Identify which cell holds the provided text, then report its (x, y) central coordinate. 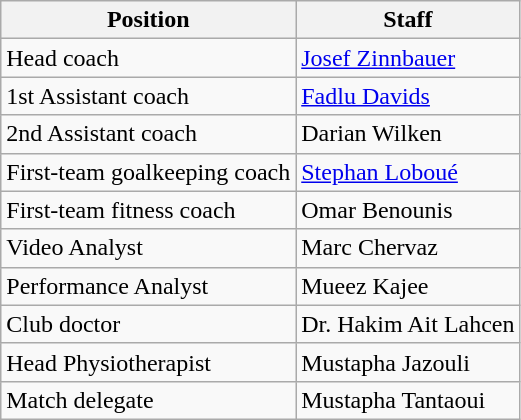
Josef Zinnbauer (408, 58)
Match delegate (148, 400)
Mustapha Jazouli (408, 362)
Mueez Kajee (408, 286)
Head Physiotherapist (148, 362)
2nd Assistant coach (148, 134)
First-team fitness coach (148, 210)
Stephan Loboué (408, 172)
Performance Analyst (148, 286)
Club doctor (148, 324)
Darian Wilken (408, 134)
1st Assistant coach (148, 96)
Marc Chervaz (408, 248)
Dr. Hakim Ait Lahcen (408, 324)
Position (148, 20)
Mustapha Tantaoui (408, 400)
Fadlu Davids (408, 96)
Video Analyst (148, 248)
Head coach (148, 58)
Omar Benounis (408, 210)
Staff (408, 20)
First-team goalkeeping coach (148, 172)
